Determine the (X, Y) coordinate at the center of the cell enclosing the given text.  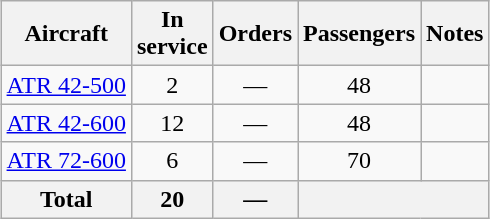
6 (172, 161)
Aircraft (66, 34)
ATR 72-600 (66, 161)
70 (360, 161)
ATR 42-600 (66, 123)
Passengers (360, 34)
Orders (255, 34)
In service (172, 34)
Notes (455, 34)
12 (172, 123)
Total (66, 199)
ATR 42-500 (66, 85)
2 (172, 85)
20 (172, 199)
